Determine the (X, Y) coordinate at the center of the cell enclosing the given text.  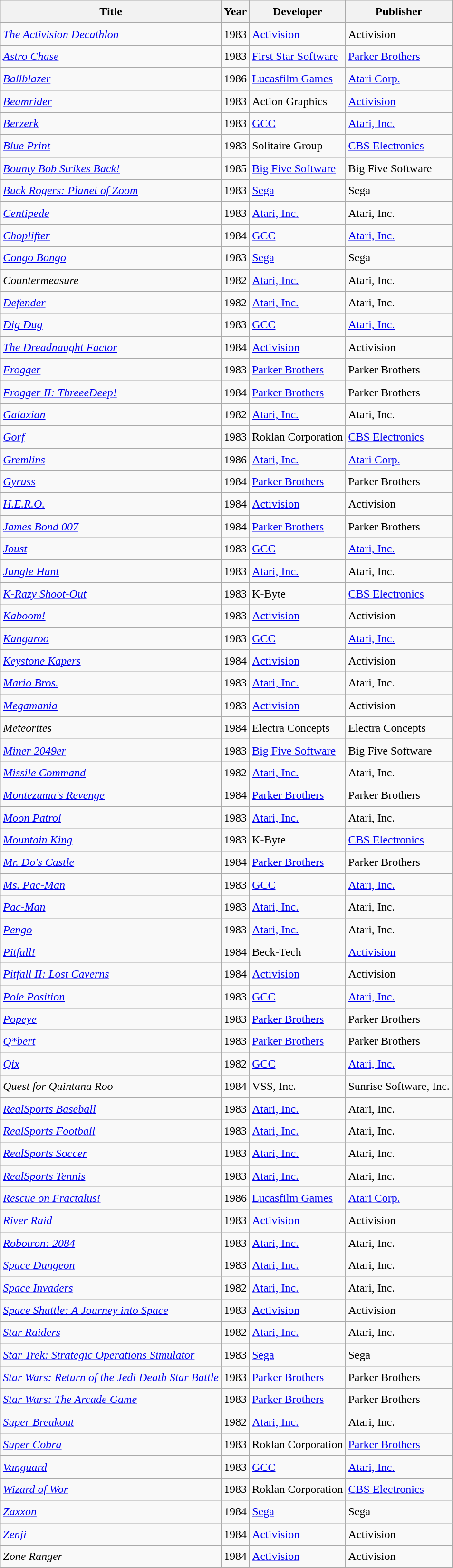
Moon Patrol (111, 817)
Star Raiders (111, 1332)
Zenji (111, 1534)
Space Invaders (111, 1287)
RealSports Soccer (111, 1153)
Choplifter (111, 235)
Mr. Do's Castle (111, 862)
Star Wars: Return of the Jedi Death Star Battle (111, 1378)
Dig Dug (111, 325)
Centipede (111, 213)
Gremlins (111, 460)
Sunrise Software, Inc. (399, 1087)
Q*bert (111, 1042)
Miner 2049er (111, 751)
Jungle Hunt (111, 571)
Berzerk (111, 124)
Zone Ranger (111, 1557)
Montezuma's Revenge (111, 795)
Astro Chase (111, 56)
Publisher (399, 11)
Pole Position (111, 997)
Super Cobra (111, 1444)
Ms. Pac-Man (111, 885)
Pengo (111, 930)
Missile Command (111, 773)
Kaboom! (111, 616)
Quest for Quintana Roo (111, 1087)
Solitaire Group (298, 146)
Developer (298, 11)
Bounty Bob Strikes Back! (111, 168)
RealSports Football (111, 1131)
Rescue on Fractalus! (111, 1198)
Congo Bongo (111, 258)
Gorf (111, 437)
Meteorites (111, 728)
K-Razy Shoot-Out (111, 594)
H.E.R.O. (111, 504)
RealSports Tennis (111, 1176)
The Activision Decathlon (111, 34)
Zaxxon (111, 1512)
James Bond 007 (111, 526)
First Star Software (298, 56)
RealSports Baseball (111, 1108)
Wizard of Wor (111, 1489)
Star Trek: Strategic Operations Simulator (111, 1355)
1985 (236, 168)
Ballblazer (111, 79)
Mario Bros. (111, 683)
Countermeasure (111, 281)
The Dreadnaught Factor (111, 347)
Buck Rogers: Planet of Zoom (111, 190)
Keystone Kapers (111, 661)
Star Wars: The Arcade Game (111, 1400)
VSS, Inc. (298, 1087)
Blue Print (111, 146)
Space Dungeon (111, 1265)
Vanguard (111, 1467)
Qix (111, 1064)
Space Shuttle: A Journey into Space (111, 1310)
Beck-Tech (298, 951)
Mountain King (111, 840)
Robotron: 2084 (111, 1243)
Gyruss (111, 481)
Pitfall II: Lost Caverns (111, 974)
River Raid (111, 1221)
Action Graphics (298, 101)
Frogger II: ThreeeDeep! (111, 392)
Super Breakout (111, 1422)
Title (111, 11)
Year (236, 11)
Kangaroo (111, 638)
Joust (111, 549)
Pac-Man (111, 907)
Frogger (111, 370)
Pitfall! (111, 951)
Beamrider (111, 101)
Defender (111, 303)
Megamania (111, 706)
Popeye (111, 1019)
Galaxian (111, 415)
